Identify which cell holds the provided text, then report its [x, y] central coordinate. 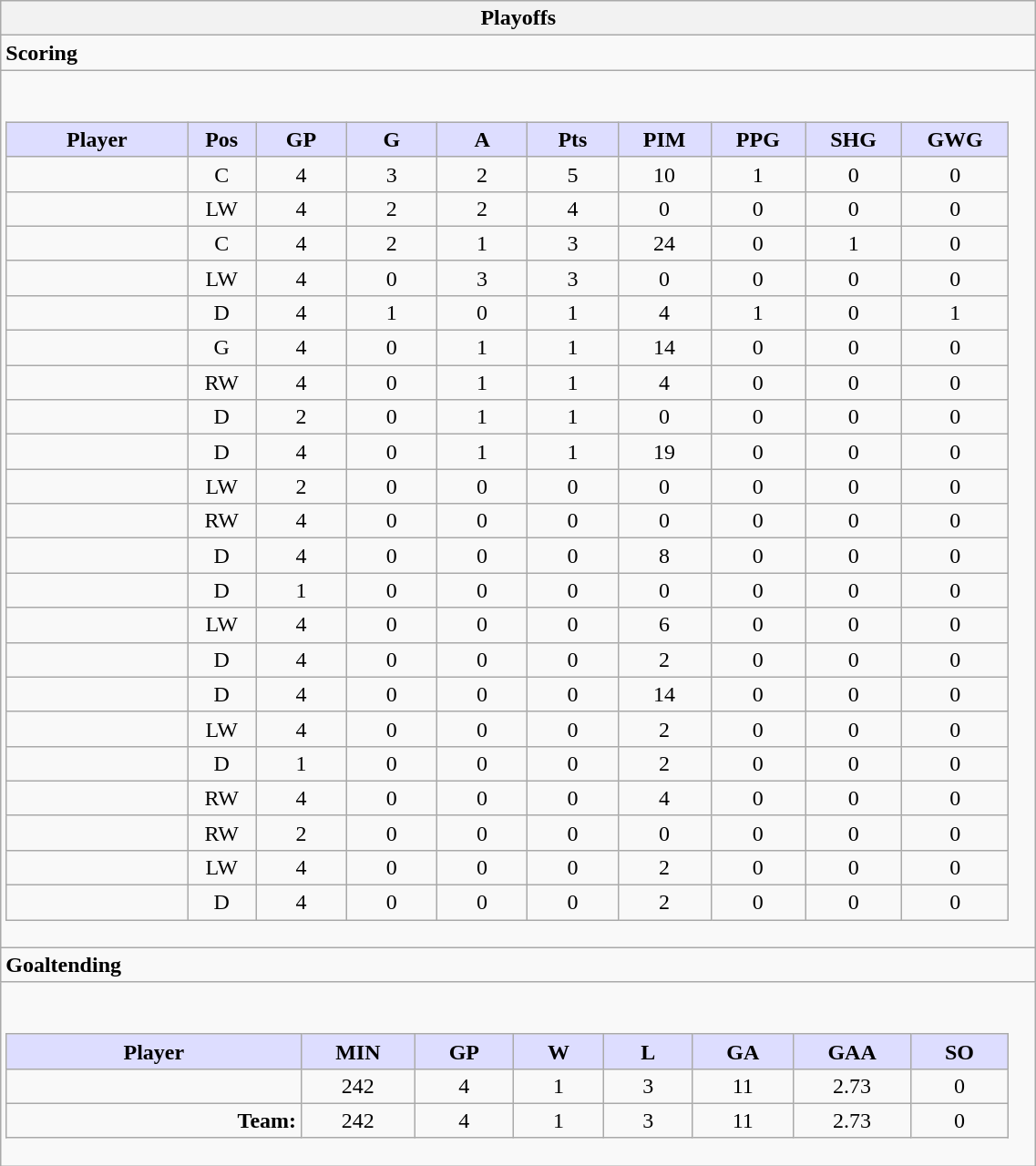
Team: [154, 1120]
SHG [854, 139]
A [481, 139]
8 [664, 556]
Player MIN GP W L GA GAA SO 242 4 1 3 11 2.73 0 Team: 242 4 1 3 11 2.73 0 [518, 1074]
Goaltending [518, 965]
6 [664, 625]
GA [744, 1051]
Pos [222, 139]
MIN [358, 1051]
GAA [852, 1051]
10 [664, 174]
19 [664, 452]
Pts [572, 139]
24 [664, 243]
PPG [758, 139]
Scoring [518, 53]
Playoffs [518, 18]
GWG [955, 139]
SO [959, 1051]
PIM [664, 139]
W [559, 1051]
L [649, 1051]
5 [572, 174]
